Return the [X, Y] coordinate for the center point of the cell that contains the specified text.  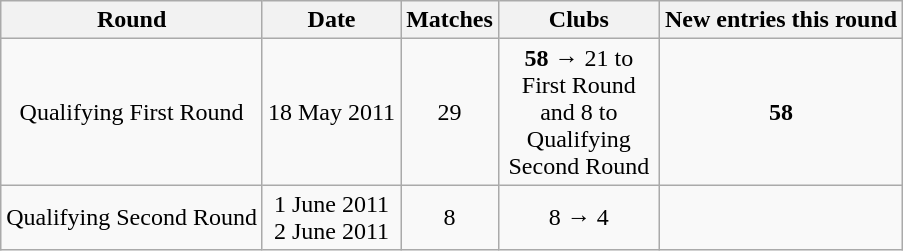
Round [132, 20]
8 [450, 218]
New entries this round [780, 20]
58 → 21 to First Round and 8 to Qualifying Second Round [578, 112]
29 [450, 112]
Clubs [578, 20]
Qualifying First Round [132, 112]
58 [780, 112]
18 May 2011 [331, 112]
8 → 4 [578, 218]
Matches [450, 20]
Qualifying Second Round [132, 218]
1 June 2011 2 June 2011 [331, 218]
Date [331, 20]
